Output the (X, Y) coordinate of the center of the cell containing the given text.  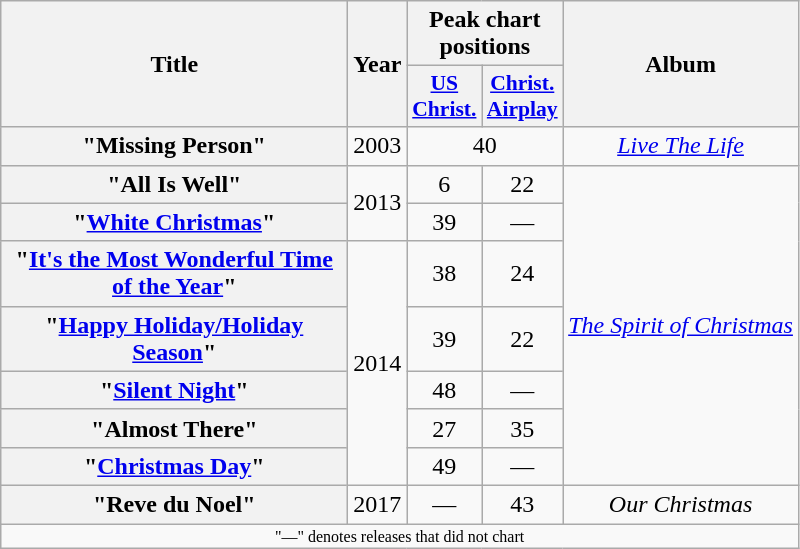
Our Christmas (681, 504)
Christ. Airplay (522, 96)
6 (444, 184)
"Reve du Noel" (174, 504)
Album (681, 64)
US Christ. (444, 96)
Peak chart positions (485, 34)
43 (522, 504)
"Happy Holiday/Holiday Season" (174, 338)
"Missing Person" (174, 146)
38 (444, 274)
2013 (378, 203)
2017 (378, 504)
"Christmas Day" (174, 466)
Year (378, 64)
"Almost There" (174, 428)
40 (485, 146)
"—" denotes releases that did not chart (400, 536)
2014 (378, 363)
"It's the Most Wonderful Time of the Year" (174, 274)
27 (444, 428)
Title (174, 64)
"All Is Well" (174, 184)
24 (522, 274)
49 (444, 466)
2003 (378, 146)
48 (444, 390)
The Spirit of Christmas (681, 325)
Live The Life (681, 146)
"Silent Night" (174, 390)
35 (522, 428)
"White Christmas" (174, 222)
